From the cell containing the given text, extract its center point as (X, Y) coordinate. 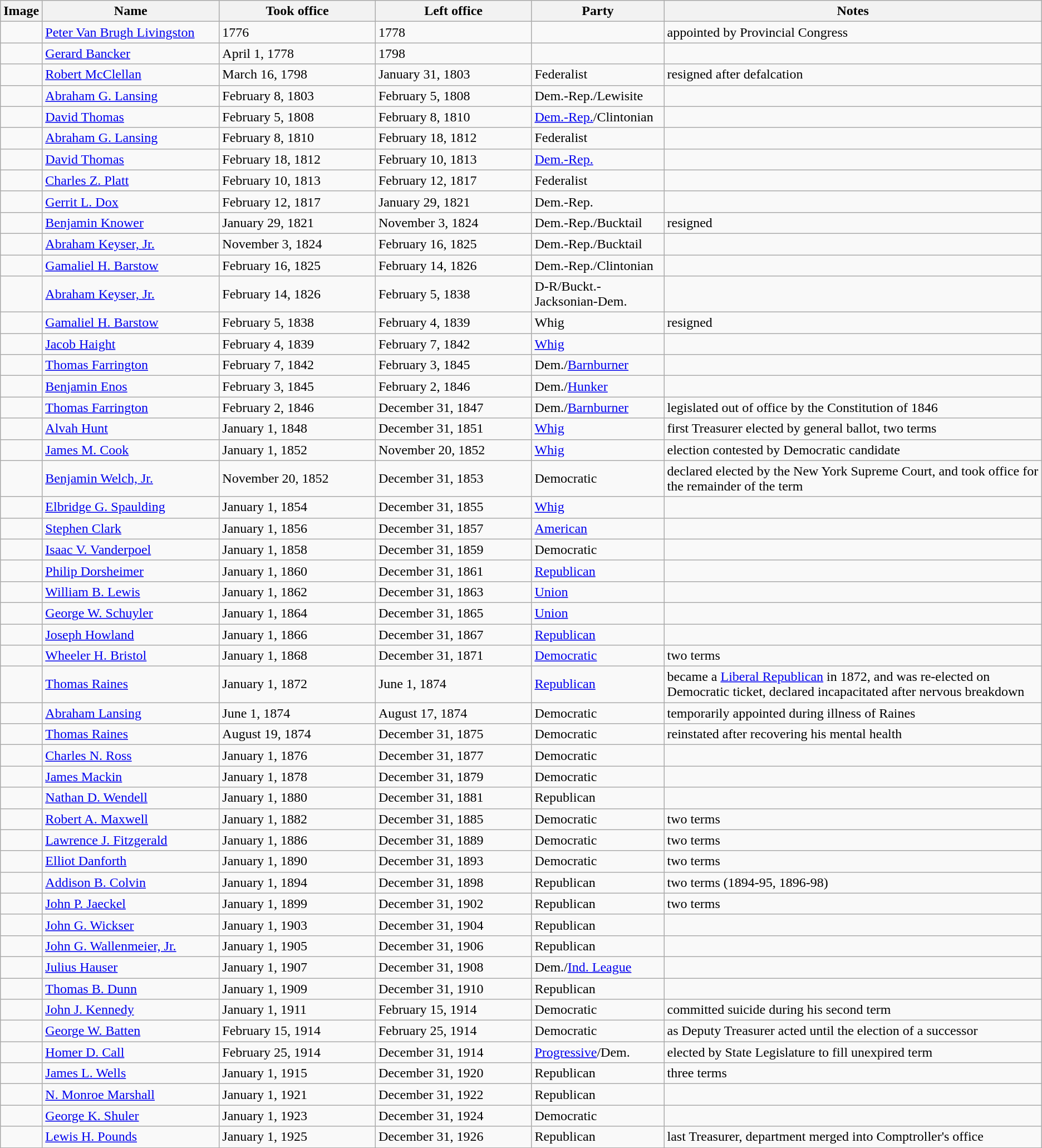
Isaac V. Vanderpoel (131, 550)
Thomas B. Dunn (131, 988)
December 31, 1863 (453, 592)
Name (131, 11)
January 1, 1886 (297, 840)
December 31, 1920 (453, 1073)
December 31, 1861 (453, 571)
Left office (453, 11)
reinstated after recovering his mental health (853, 734)
Progressive/Dem. (598, 1052)
January 1, 1862 (297, 592)
January 1, 1911 (297, 1010)
John J. Kennedy (131, 1010)
December 31, 1910 (453, 988)
temporarily appointed during illness of Raines (853, 713)
D-R/Buckt.-Jacksonian-Dem. (598, 294)
January 1, 1905 (297, 946)
Wheeler H. Bristol (131, 656)
Philip Dorsheimer (131, 571)
Gerrit L. Dox (131, 202)
January 1, 1866 (297, 634)
American (598, 528)
December 31, 1867 (453, 634)
December 31, 1924 (453, 1116)
December 31, 1851 (453, 429)
Addison B. Colvin (131, 882)
January 1, 1864 (297, 613)
Benjamin Enos (131, 386)
December 31, 1881 (453, 798)
Gerard Bancker (131, 53)
1798 (453, 53)
January 1, 1909 (297, 988)
Abraham Lansing (131, 713)
January 31, 1803 (453, 75)
December 31, 1885 (453, 819)
January 1, 1856 (297, 528)
February 8, 1803 (297, 96)
George W. Batten (131, 1031)
December 31, 1926 (453, 1137)
April 1, 1778 (297, 53)
August 19, 1874 (297, 734)
Took office (297, 11)
December 31, 1871 (453, 656)
Dem.-Rep./Lewisite (598, 96)
two terms (1894-95, 1896-98) (853, 882)
Jacob Haight (131, 344)
Party (598, 11)
January 1, 1925 (297, 1137)
December 31, 1847 (453, 408)
January 1, 1907 (297, 967)
January 1, 1872 (297, 685)
Alvah Hunt (131, 429)
Robert McClellan (131, 75)
January 1, 1903 (297, 925)
Nathan D. Wendell (131, 798)
January 1, 1848 (297, 429)
legislated out of office by the Constitution of 1846 (853, 408)
January 1, 1899 (297, 904)
John G. Wallenmeier, Jr. (131, 946)
George K. Shuler (131, 1116)
Notes (853, 11)
Homer D. Call (131, 1052)
December 31, 1922 (453, 1095)
January 1, 1880 (297, 798)
January 1, 1876 (297, 755)
January 1, 1915 (297, 1073)
January 1, 1868 (297, 656)
Stephen Clark (131, 528)
Lawrence J. Fitzgerald (131, 840)
December 31, 1879 (453, 777)
James Mackin (131, 777)
December 31, 1904 (453, 925)
became a Liberal Republican in 1872, and was re-elected on Democratic ticket, declared incapacitated after nervous breakdown (853, 685)
elected by State Legislature to fill unexpired term (853, 1052)
January 1, 1890 (297, 861)
Benjamin Knower (131, 223)
January 1, 1894 (297, 882)
January 1, 1878 (297, 777)
December 31, 1902 (453, 904)
George W. Schuyler (131, 613)
committed suicide during his second term (853, 1010)
William B. Lewis (131, 592)
January 1, 1882 (297, 819)
Elbridge G. Spaulding (131, 507)
as Deputy Treasurer acted until the election of a successor (853, 1031)
Image (21, 11)
December 31, 1906 (453, 946)
Lewis H. Pounds (131, 1137)
last Treasurer, department merged into Comptroller's office (853, 1137)
Julius Hauser (131, 967)
John P. Jaeckel (131, 904)
John G. Wickser (131, 925)
December 31, 1857 (453, 528)
1776 (297, 32)
resigned after defalcation (853, 75)
appointed by Provincial Congress (853, 32)
January 1, 1921 (297, 1095)
first Treasurer elected by general ballot, two terms (853, 429)
December 31, 1877 (453, 755)
Dem./Hunker (598, 386)
Dem./Ind. League (598, 967)
Peter Van Brugh Livingston (131, 32)
January 1, 1858 (297, 550)
Robert A. Maxwell (131, 819)
Charles Z. Platt (131, 180)
election contested by Democratic candidate (853, 450)
Elliot Danforth (131, 861)
January 1, 1854 (297, 507)
December 31, 1889 (453, 840)
James L. Wells (131, 1073)
December 31, 1865 (453, 613)
three terms (853, 1073)
January 1, 1923 (297, 1116)
December 31, 1898 (453, 882)
December 31, 1855 (453, 507)
Benjamin Welch, Jr. (131, 479)
December 31, 1875 (453, 734)
August 17, 1874 (453, 713)
declared elected by the New York Supreme Court, and took office for the remainder of the term (853, 479)
March 16, 1798 (297, 75)
December 31, 1914 (453, 1052)
December 31, 1893 (453, 861)
December 31, 1908 (453, 967)
January 1, 1860 (297, 571)
December 31, 1853 (453, 479)
1778 (453, 32)
James M. Cook (131, 450)
Charles N. Ross (131, 755)
December 31, 1859 (453, 550)
January 1, 1852 (297, 450)
Joseph Howland (131, 634)
N. Monroe Marshall (131, 1095)
